Detect which cell encompasses the target text, then output its (X, Y) center coordinate. 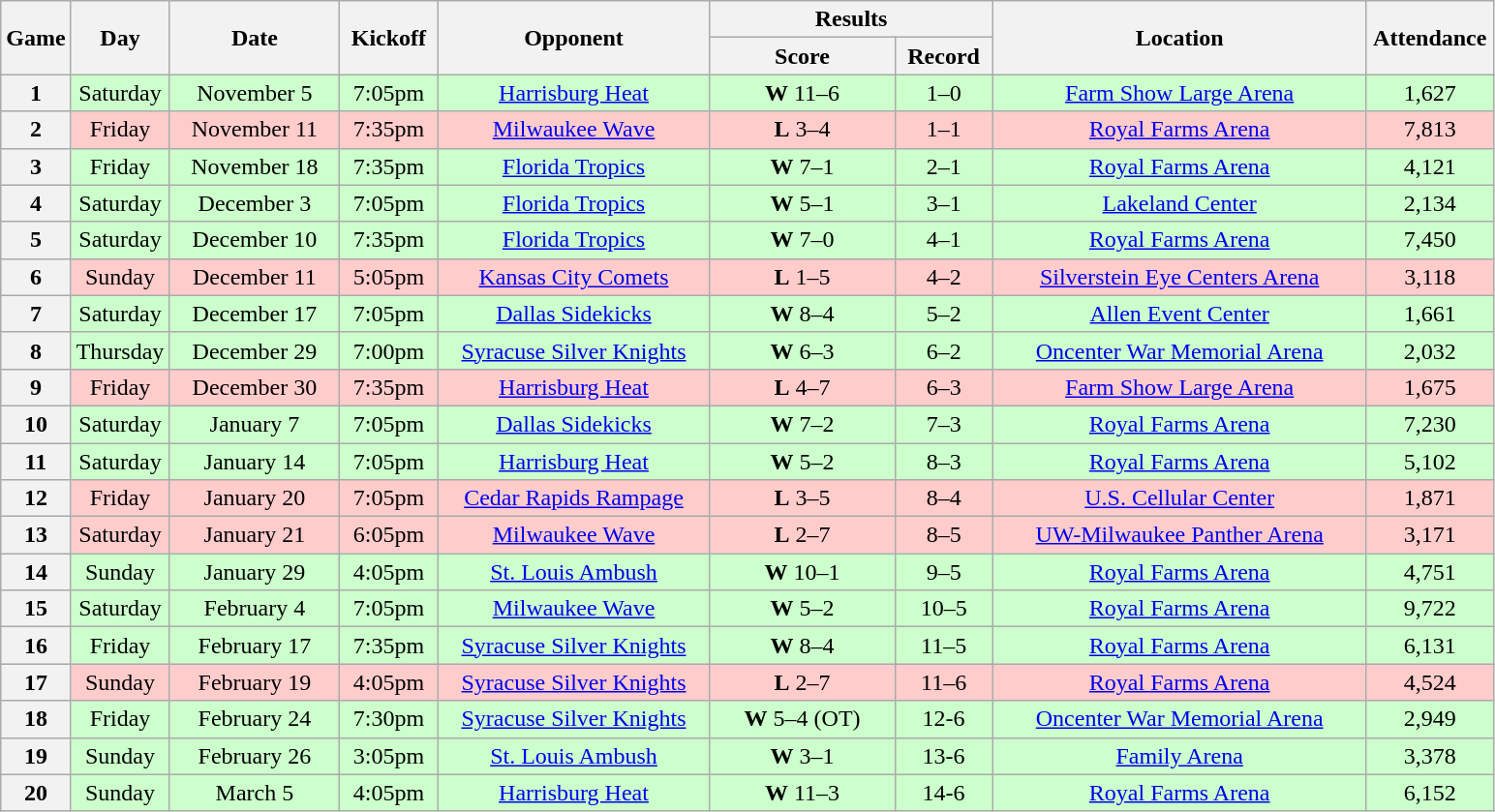
December 30 (255, 387)
Record (943, 56)
February 19 (255, 682)
Kickoff (389, 38)
16 (36, 646)
6:05pm (389, 535)
November 18 (255, 166)
3:05pm (389, 756)
1,675 (1429, 387)
11 (36, 462)
W 3–1 (802, 756)
2,134 (1429, 203)
6–2 (943, 350)
Attendance (1429, 38)
7:30pm (389, 719)
February 24 (255, 719)
7–3 (943, 424)
3,378 (1429, 756)
Lakeland Center (1179, 203)
W 11–6 (802, 93)
Thursday (120, 350)
7 (36, 314)
10–5 (943, 609)
January 7 (255, 424)
8 (36, 350)
Family Arena (1179, 756)
1,661 (1429, 314)
W 6–3 (802, 350)
December 17 (255, 314)
8–4 (943, 498)
December 11 (255, 277)
1,627 (1429, 93)
6 (36, 277)
December 10 (255, 240)
2,032 (1429, 350)
14-6 (943, 793)
Score (802, 56)
5–2 (943, 314)
9–5 (943, 572)
Game (36, 38)
12 (36, 498)
10 (36, 424)
W 11–3 (802, 793)
4 (36, 203)
6,152 (1429, 793)
14 (36, 572)
1,871 (1429, 498)
1 (36, 93)
3–1 (943, 203)
L 1–5 (802, 277)
L 3–4 (802, 130)
Cedar Rapids Rampage (573, 498)
January 29 (255, 572)
W 5–1 (802, 203)
20 (36, 793)
15 (36, 609)
Opponent (573, 38)
Allen Event Center (1179, 314)
11–6 (943, 682)
L 3–5 (802, 498)
19 (36, 756)
2 (36, 130)
13-6 (943, 756)
3,118 (1429, 277)
6–3 (943, 387)
9 (36, 387)
Day (120, 38)
6,131 (1429, 646)
February 4 (255, 609)
4,751 (1429, 572)
7:00pm (389, 350)
3,171 (1429, 535)
W 10–1 (802, 572)
Kansas City Comets (573, 277)
2–1 (943, 166)
18 (36, 719)
4–2 (943, 277)
December 29 (255, 350)
3 (36, 166)
5,102 (1429, 462)
4–1 (943, 240)
W 7–2 (802, 424)
13 (36, 535)
UW-Milwaukee Panther Arena (1179, 535)
Location (1179, 38)
Date (255, 38)
8–5 (943, 535)
February 26 (255, 756)
December 3 (255, 203)
U.S. Cellular Center (1179, 498)
1–0 (943, 93)
11–5 (943, 646)
5:05pm (389, 277)
9,722 (1429, 609)
7,230 (1429, 424)
4,524 (1429, 682)
November 11 (255, 130)
2,949 (1429, 719)
February 17 (255, 646)
January 21 (255, 535)
W 5–4 (OT) (802, 719)
5 (36, 240)
7,450 (1429, 240)
4,121 (1429, 166)
12-6 (943, 719)
Silverstein Eye Centers Arena (1179, 277)
March 5 (255, 793)
8–3 (943, 462)
January 20 (255, 498)
17 (36, 682)
Results (851, 19)
November 5 (255, 93)
W 7–1 (802, 166)
W 7–0 (802, 240)
1–1 (943, 130)
January 14 (255, 462)
7,813 (1429, 130)
L 4–7 (802, 387)
